Detect which cell encompasses the target text, then output its [x, y] center coordinate. 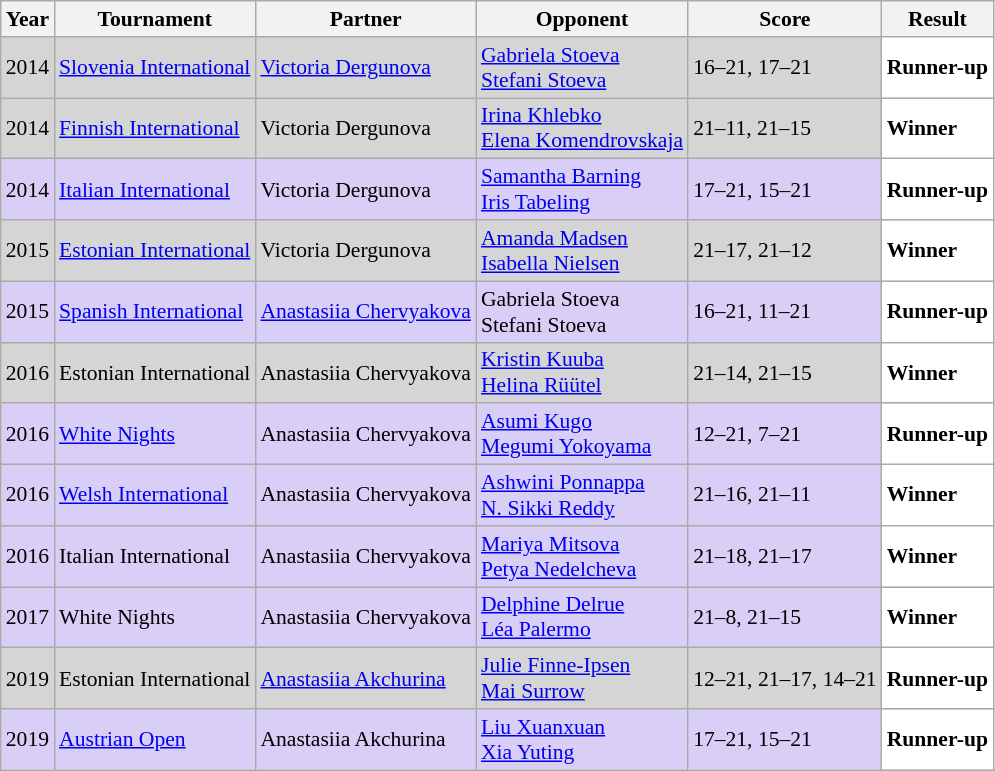
Slovenia International [154, 68]
12–21, 21–17, 14–21 [785, 678]
Asumi Kugo Megumi Yokoyama [582, 434]
Partner [366, 19]
Result [938, 19]
Julie Finne-Ipsen Mai Surrow [582, 678]
21–14, 21–15 [785, 372]
Spanish International [154, 312]
Year [28, 19]
Austrian Open [154, 740]
Samantha Barning Iris Tabeling [582, 190]
Mariya Mitsova Petya Nedelcheva [582, 556]
Ashwini Ponnappa N. Sikki Reddy [582, 496]
21–11, 21–15 [785, 128]
Amanda Madsen Isabella Nielsen [582, 250]
Delphine Delrue Léa Palermo [582, 618]
Irina Khlebko Elena Komendrovskaja [582, 128]
2017 [28, 618]
16–21, 17–21 [785, 68]
Score [785, 19]
21–17, 21–12 [785, 250]
Opponent [582, 19]
Finnish International [154, 128]
Kristin Kuuba Helina Rüütel [582, 372]
Welsh International [154, 496]
12–21, 7–21 [785, 434]
21–8, 21–15 [785, 618]
21–18, 21–17 [785, 556]
Liu Xuanxuan Xia Yuting [582, 740]
Tournament [154, 19]
16–21, 11–21 [785, 312]
21–16, 21–11 [785, 496]
